From the cell containing the given text, extract its center point as [X, Y] coordinate. 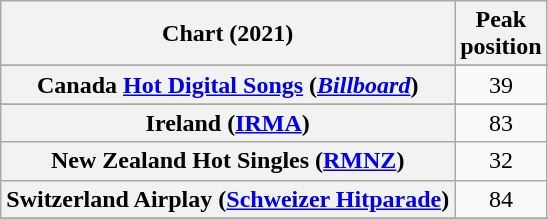
84 [501, 199]
Peakposition [501, 34]
Chart (2021) [228, 34]
32 [501, 161]
83 [501, 123]
39 [501, 85]
Canada Hot Digital Songs (Billboard) [228, 85]
Ireland (IRMA) [228, 123]
Switzerland Airplay (Schweizer Hitparade) [228, 199]
New Zealand Hot Singles (RMNZ) [228, 161]
